Provide the [x, y] coordinate of the cell's center where the given text is located.  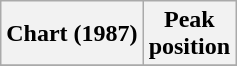
Peak position [189, 34]
Chart (1987) [72, 34]
